Determine the [X, Y] coordinate at the center of the cell enclosing the given text.  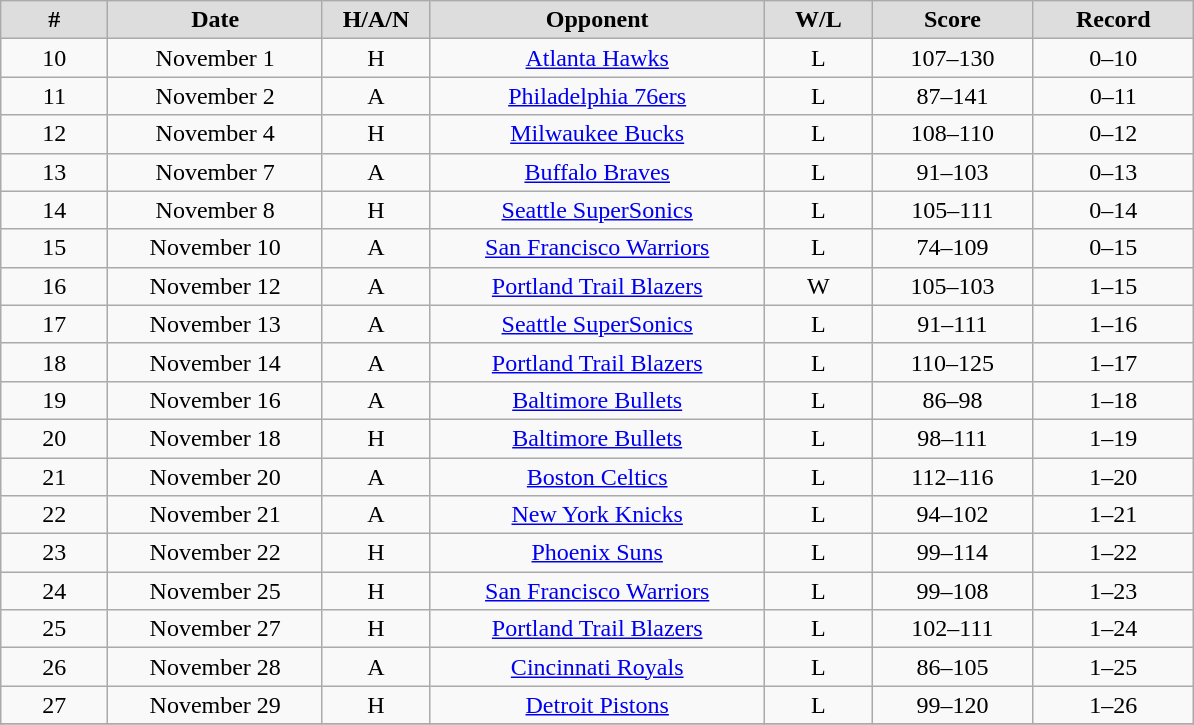
November 20 [215, 477]
27 [54, 705]
November 27 [215, 629]
0–14 [1114, 210]
Detroit Pistons [598, 705]
New York Knicks [598, 515]
14 [54, 210]
11 [54, 96]
November 25 [215, 591]
99–120 [952, 705]
November 1 [215, 58]
10 [54, 58]
November 29 [215, 705]
24 [54, 591]
74–109 [952, 248]
W/L [818, 20]
Opponent [598, 20]
H/A/N [376, 20]
87–141 [952, 96]
12 [54, 134]
102–111 [952, 629]
Record [1114, 20]
# [54, 20]
Boston Celtics [598, 477]
19 [54, 400]
1–19 [1114, 438]
0–13 [1114, 172]
21 [54, 477]
November 4 [215, 134]
25 [54, 629]
0–15 [1114, 248]
86–105 [952, 667]
Date [215, 20]
1–17 [1114, 362]
0–12 [1114, 134]
1–25 [1114, 667]
0–10 [1114, 58]
17 [54, 324]
23 [54, 553]
November 28 [215, 667]
1–23 [1114, 591]
Atlanta Hawks [598, 58]
13 [54, 172]
105–111 [952, 210]
86–98 [952, 400]
November 14 [215, 362]
1–15 [1114, 286]
105–103 [952, 286]
18 [54, 362]
94–102 [952, 515]
112–116 [952, 477]
98–111 [952, 438]
1–21 [1114, 515]
Cincinnati Royals [598, 667]
1–22 [1114, 553]
26 [54, 667]
Phoenix Suns [598, 553]
91–111 [952, 324]
1–16 [1114, 324]
22 [54, 515]
W [818, 286]
Buffalo Braves [598, 172]
1–26 [1114, 705]
110–125 [952, 362]
1–20 [1114, 477]
November 7 [215, 172]
0–11 [1114, 96]
November 8 [215, 210]
1–18 [1114, 400]
November 12 [215, 286]
Milwaukee Bucks [598, 134]
November 2 [215, 96]
November 18 [215, 438]
91–103 [952, 172]
15 [54, 248]
November 13 [215, 324]
20 [54, 438]
Score [952, 20]
November 10 [215, 248]
1–24 [1114, 629]
99–114 [952, 553]
November 22 [215, 553]
108–110 [952, 134]
107–130 [952, 58]
16 [54, 286]
November 16 [215, 400]
November 21 [215, 515]
Philadelphia 76ers [598, 96]
99–108 [952, 591]
